Extract the (X, Y) coordinate from the center of the cell holding the provided text.  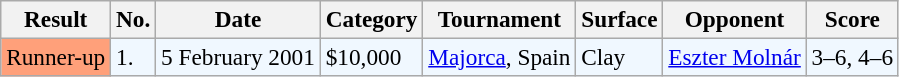
Tournament (500, 19)
No. (134, 19)
Opponent (734, 19)
Runner-up (56, 57)
Date (238, 19)
Category (372, 19)
1. (134, 57)
3–6, 4–6 (852, 57)
Score (852, 19)
$10,000 (372, 57)
Surface (620, 19)
Majorca, Spain (500, 57)
Result (56, 19)
5 February 2001 (238, 57)
Eszter Molnár (734, 57)
Clay (620, 57)
